Scan for the cell matching the given text and deliver its [X, Y] coordinate at center. 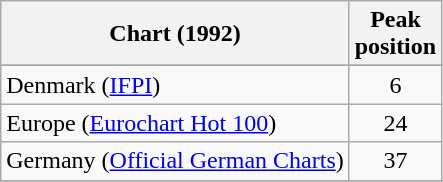
37 [395, 161]
24 [395, 123]
Europe (Eurochart Hot 100) [175, 123]
Chart (1992) [175, 34]
Denmark (IFPI) [175, 85]
6 [395, 85]
Germany (Official German Charts) [175, 161]
Peakposition [395, 34]
